Search for the cell housing the specified text and yield its [x, y] center coordinate. 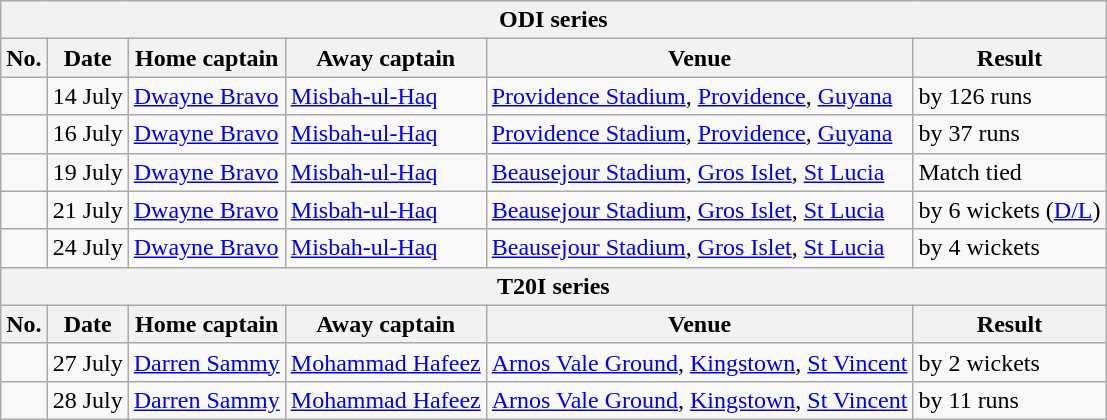
by 11 runs [1010, 400]
24 July [88, 248]
by 2 wickets [1010, 362]
28 July [88, 400]
Match tied [1010, 172]
by 4 wickets [1010, 248]
by 37 runs [1010, 134]
T20I series [554, 286]
by 126 runs [1010, 96]
ODI series [554, 20]
by 6 wickets (D/L) [1010, 210]
27 July [88, 362]
16 July [88, 134]
14 July [88, 96]
19 July [88, 172]
21 July [88, 210]
